For the text-containing cell, return its midpoint in (X, Y) coordinate format. 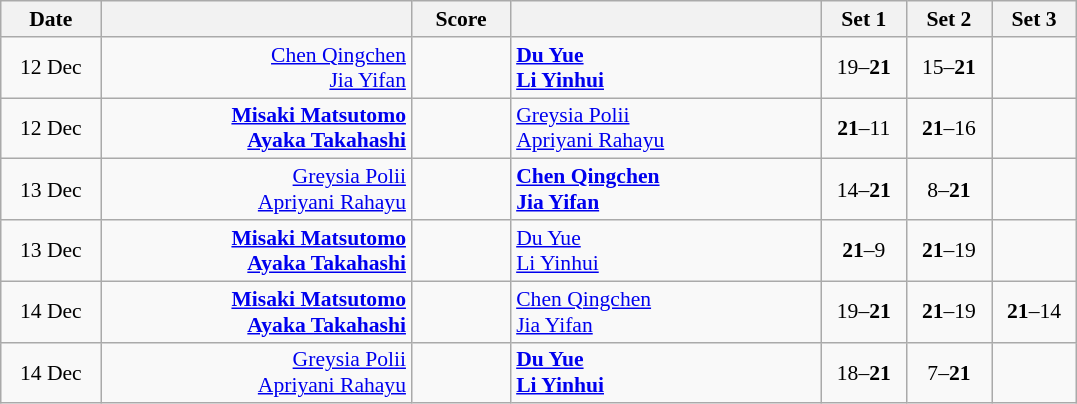
Score (461, 19)
18–21 (864, 372)
21–14 (1034, 312)
14–21 (864, 190)
Set 1 (864, 19)
15–21 (948, 68)
8–21 (948, 190)
7–21 (948, 372)
Set 3 (1034, 19)
Set 2 (948, 19)
Date (51, 19)
21–11 (864, 128)
21–9 (864, 250)
21–16 (948, 128)
